Detect which cell encompasses the target text, then output its [x, y] center coordinate. 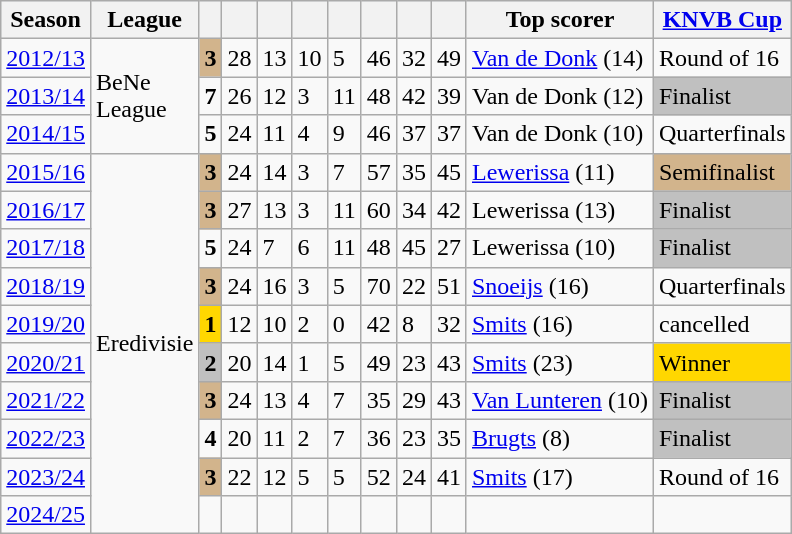
29 [414, 400]
Smits (16) [560, 324]
Top scorer [560, 20]
2016/17 [46, 210]
8 [414, 324]
2013/14 [46, 96]
0 [344, 324]
6 [310, 248]
2024/25 [46, 515]
Lewerissa (11) [560, 172]
Van de Donk (10) [560, 134]
9 [344, 134]
Brugts (8) [560, 438]
Van de Donk (12) [560, 96]
2018/19 [46, 286]
2022/23 [46, 438]
2021/22 [46, 400]
60 [378, 210]
Van Lunteren (10) [560, 400]
Semifinalist [722, 172]
36 [378, 438]
Smits (23) [560, 362]
BeNeLeague [144, 96]
52 [378, 477]
Smits (17) [560, 477]
2023/24 [46, 477]
2014/15 [46, 134]
League [144, 20]
41 [448, 477]
2019/20 [46, 324]
2017/18 [46, 248]
57 [378, 172]
2020/21 [46, 362]
Winner [722, 362]
26 [240, 96]
2012/13 [46, 58]
Season [46, 20]
39 [448, 96]
34 [414, 210]
70 [378, 286]
51 [448, 286]
2015/16 [46, 172]
Van de Donk (14) [560, 58]
Lewerissa (13) [560, 210]
cancelled [722, 324]
Lewerissa (10) [560, 248]
Eredivisie [144, 344]
28 [240, 58]
16 [274, 286]
Snoeijs (16) [560, 286]
KNVB Cup [722, 20]
